For the text-containing cell, return its midpoint in (X, Y) coordinate format. 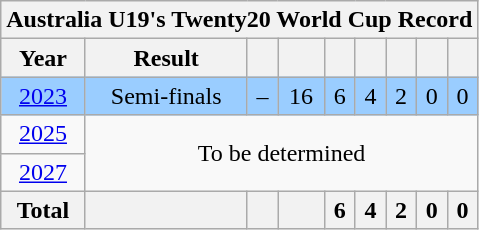
Semi-finals (166, 96)
2023 (43, 96)
2025 (43, 134)
Year (43, 58)
Total (43, 210)
16 (302, 96)
– (262, 96)
Australia U19's Twenty20 World Cup Record (240, 20)
2027 (43, 172)
Result (166, 58)
To be determined (282, 153)
